Detect which cell encompasses the target text, then output its (x, y) center coordinate. 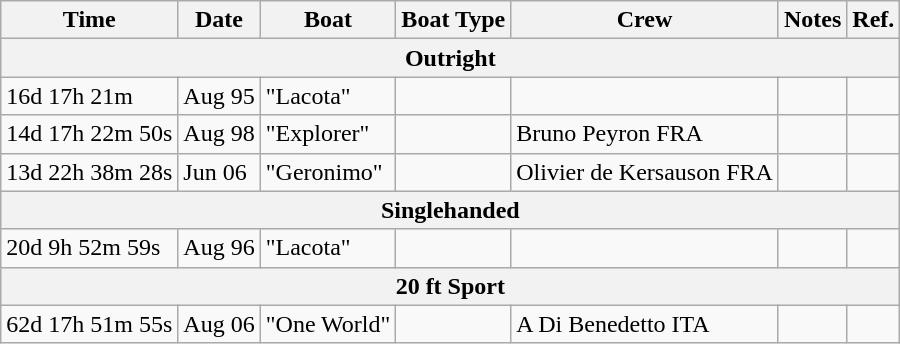
"Geronimo" (328, 172)
Aug 98 (219, 134)
14d 17h 22m 50s (90, 134)
"Explorer" (328, 134)
Boat Type (454, 20)
Aug 95 (219, 96)
Ref. (874, 20)
Crew (645, 20)
"One World" (328, 324)
Aug 96 (219, 248)
13d 22h 38m 28s (90, 172)
16d 17h 21m (90, 96)
Boat (328, 20)
Singlehanded (450, 210)
Olivier de Kersauson FRA (645, 172)
20d 9h 52m 59s (90, 248)
Date (219, 20)
20 ft Sport (450, 286)
Time (90, 20)
Outright (450, 58)
Aug 06 (219, 324)
Jun 06 (219, 172)
Notes (812, 20)
A Di Benedetto ITA (645, 324)
62d 17h 51m 55s (90, 324)
Bruno Peyron FRA (645, 134)
